Extract the [x, y] coordinate from the center of the cell holding the provided text.  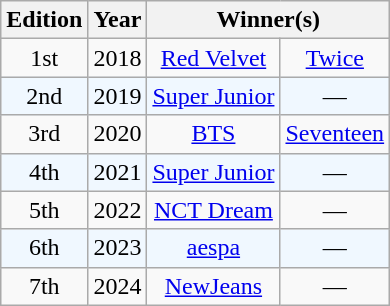
Twice [335, 58]
BTS [214, 134]
2022 [118, 210]
NewJeans [214, 286]
2020 [118, 134]
Seventeen [335, 134]
Year [118, 20]
2021 [118, 172]
2019 [118, 96]
5th [44, 210]
1st [44, 58]
Edition [44, 20]
6th [44, 248]
2023 [118, 248]
2nd [44, 96]
NCT Dream [214, 210]
7th [44, 286]
Red Velvet [214, 58]
aespa [214, 248]
4th [44, 172]
3rd [44, 134]
2024 [118, 286]
2018 [118, 58]
Winner(s) [268, 20]
